Identify which cell holds the provided text, then report its (X, Y) central coordinate. 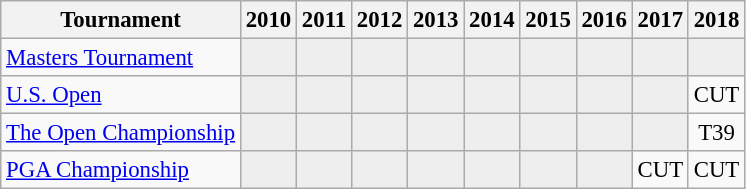
PGA Championship (121, 170)
2017 (660, 20)
The Open Championship (121, 133)
2014 (492, 20)
2010 (268, 20)
Tournament (121, 20)
2013 (436, 20)
U.S. Open (121, 95)
Masters Tournament (121, 58)
2012 (379, 20)
2016 (604, 20)
2018 (716, 20)
2015 (548, 20)
2011 (324, 20)
T39 (716, 133)
